Extract the [x, y] coordinate from the center of the cell holding the provided text.  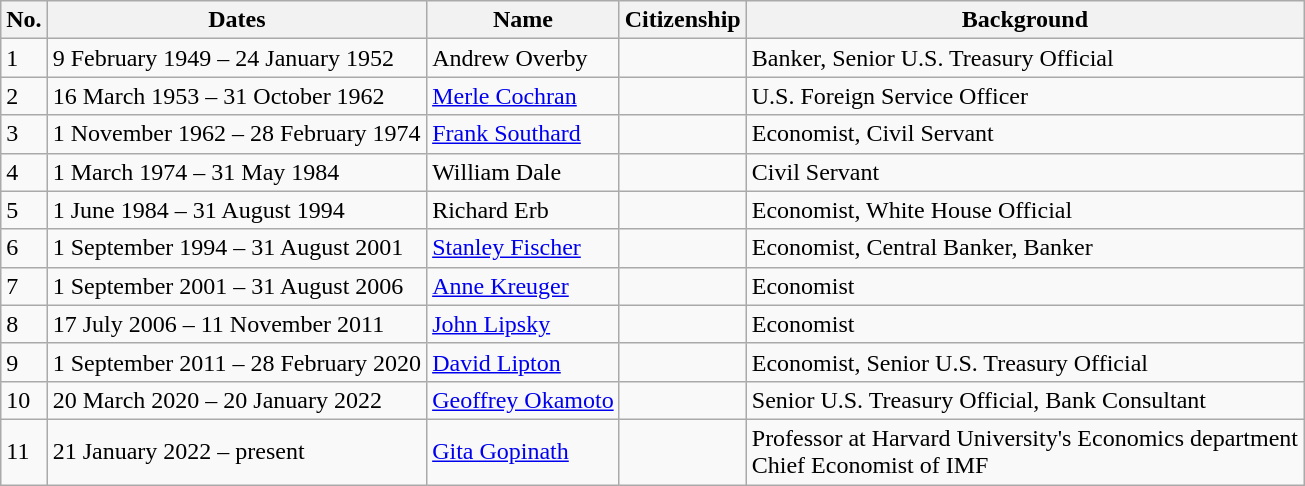
1 March 1974 – 31 May 1984 [236, 172]
Background [1024, 20]
John Lipsky [524, 324]
Richard Erb [524, 210]
Geoffrey Okamoto [524, 400]
11 [24, 452]
Senior U.S. Treasury Official, Bank Consultant [1024, 400]
U.S. Foreign Service Officer [1024, 96]
8 [24, 324]
1 [24, 58]
21 January 2022 – present [236, 452]
6 [24, 248]
4 [24, 172]
17 July 2006 – 11 November 2011 [236, 324]
1 September 2011 – 28 February 2020 [236, 362]
Civil Servant [1024, 172]
10 [24, 400]
1 June 1984 – 31 August 1994 [236, 210]
7 [24, 286]
2 [24, 96]
Name [524, 20]
Stanley Fischer [524, 248]
20 March 2020 – 20 January 2022 [236, 400]
David Lipton [524, 362]
Economist, Central Banker, Banker [1024, 248]
Frank Southard [524, 134]
William Dale [524, 172]
Dates [236, 20]
9 [24, 362]
No. [24, 20]
Professor at Harvard University's Economics departmentChief Economist of IMF [1024, 452]
Gita Gopinath [524, 452]
Citizenship [682, 20]
Economist, White House Official [1024, 210]
Merle Cochran [524, 96]
1 November 1962 – 28 February 1974 [236, 134]
16 March 1953 – 31 October 1962 [236, 96]
Economist, Civil Servant [1024, 134]
1 September 2001 – 31 August 2006 [236, 286]
5 [24, 210]
Economist, Senior U.S. Treasury Official [1024, 362]
Banker, Senior U.S. Treasury Official [1024, 58]
3 [24, 134]
Andrew Overby [524, 58]
9 February 1949 – 24 January 1952 [236, 58]
Anne Kreuger [524, 286]
1 September 1994 – 31 August 2001 [236, 248]
